Detect which cell encompasses the target text, then output its (X, Y) center coordinate. 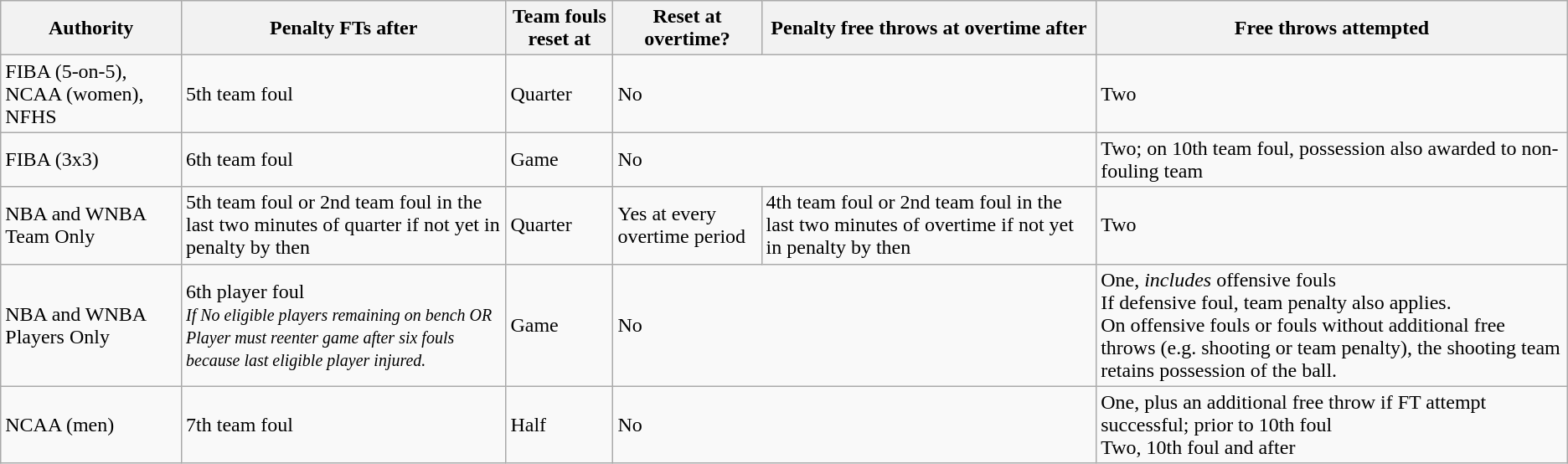
Half (560, 425)
Team fouls reset at (560, 28)
Authority (91, 28)
4th team foul or 2nd team foul in the last two minutes of overtime if not yet in penalty by then (929, 225)
Free throws attempted (1332, 28)
Reset at overtime? (687, 28)
Penalty free throws at overtime after (929, 28)
5th team foul or 2nd team foul in the last two minutes of quarter if not yet in penalty by then (343, 225)
FIBA (5-on-5), NCAA (women), NFHS (91, 94)
One, plus an additional free throw if FT attempt successful; prior to 10th foulTwo, 10th foul and after (1332, 425)
Two; on 10th team foul, possession also awarded to non-fouling team (1332, 159)
NCAA (men) (91, 425)
Penalty FTs after (343, 28)
Yes at every overtime period (687, 225)
NBA and WNBA Team Only (91, 225)
FIBA (3x3) (91, 159)
5th team foul (343, 94)
6th team foul (343, 159)
6th player foul If No eligible players remaining on bench OR Player must reenter game after six fouls because last eligible player injured. (343, 325)
7th team foul (343, 425)
NBA and WNBA Players Only (91, 325)
